Find where the given text appears and provide that cell's center as (x, y) coordinate. 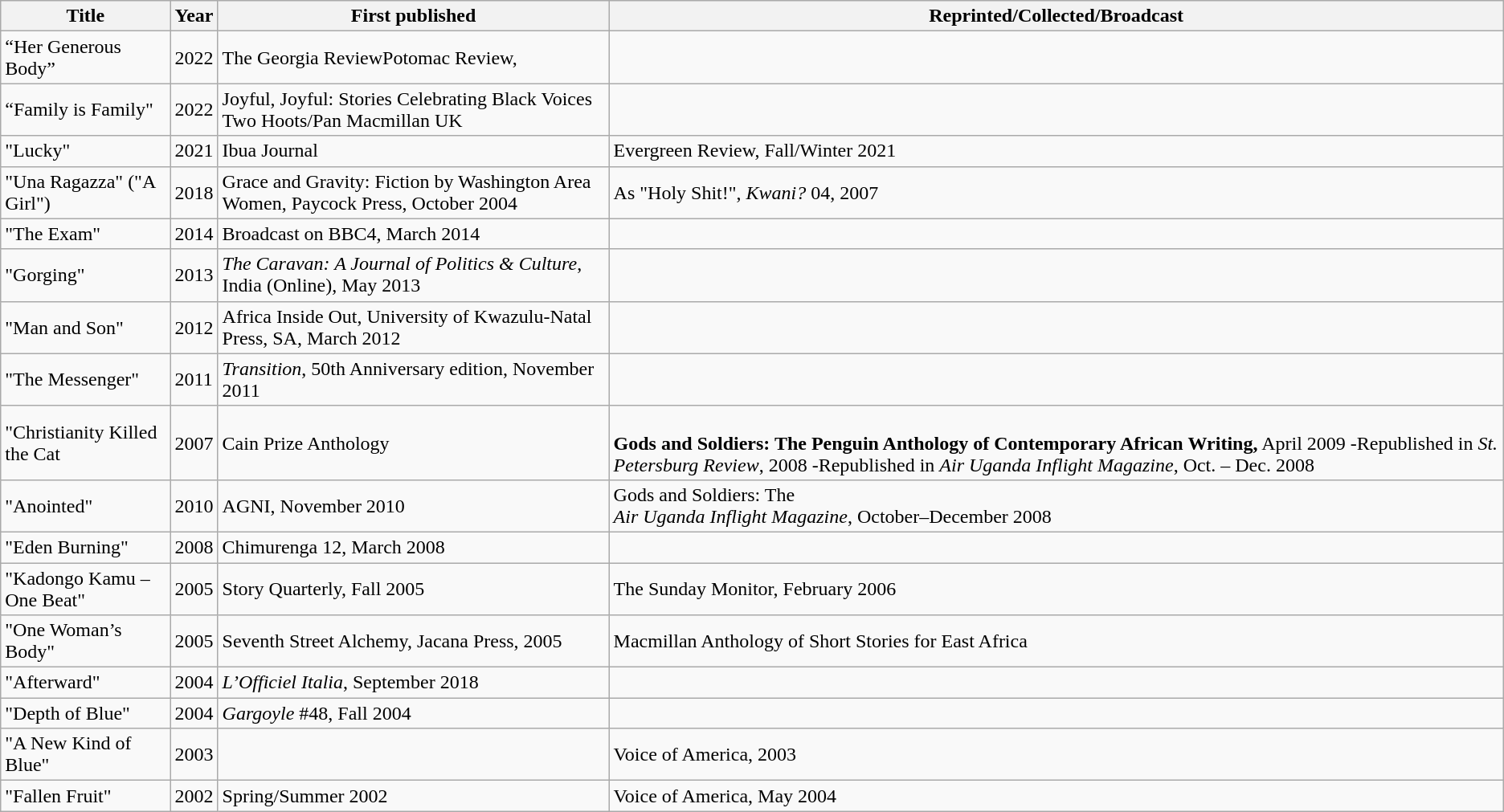
Story Quarterly, Fall 2005 (413, 588)
Spring/Summer 2002 (413, 796)
The Sunday Monitor, February 2006 (1056, 588)
2003 (194, 755)
“Family is Family" (85, 109)
Chimurenga 12, March 2008 (413, 547)
2008 (194, 547)
Ibua Journal (413, 151)
The Caravan: A Journal of Politics & Culture, India (Online), May 2013 (413, 275)
Evergreen Review, Fall/Winter 2021 (1056, 151)
Voice of America, May 2004 (1056, 796)
"Afterward" (85, 683)
"Kadongo Kamu – One Beat" (85, 588)
2011 (194, 379)
"One Woman’s Body" (85, 641)
"Man and Son" (85, 328)
Seventh Street Alchemy, Jacana Press, 2005 (413, 641)
Voice of America, 2003 (1056, 755)
"Eden Burning" (85, 547)
L’Officiel Italia, September 2018 (413, 683)
Cain Prize Anthology (413, 443)
Gods and Soldiers: TheAir Uganda Inflight Magazine, October–December 2008 (1056, 506)
“Her Generous Body” (85, 58)
2014 (194, 234)
Title (85, 16)
2018 (194, 193)
"Fallen Fruit" (85, 796)
"The Exam" (85, 234)
Macmillan Anthology of Short Stories for East Africa (1056, 641)
"Christianity Killed the Cat (85, 443)
Broadcast on BBC4, March 2014 (413, 234)
Grace and Gravity: Fiction by Washington Area Women, Paycock Press, October 2004 (413, 193)
"Anointed" (85, 506)
"Lucky" (85, 151)
First published (413, 16)
"Gorging" (85, 275)
"A New Kind of Blue" (85, 755)
Gargoyle #48, Fall 2004 (413, 713)
"Una Ragazza" ("A Girl") (85, 193)
"Depth of Blue" (85, 713)
2010 (194, 506)
2013 (194, 275)
"The Messenger" (85, 379)
2021 (194, 151)
As "Holy Shit!", Kwani? 04, 2007 (1056, 193)
2007 (194, 443)
The Georgia ReviewPotomac Review, (413, 58)
Reprinted/Collected/Broadcast (1056, 16)
Year (194, 16)
Transition, 50th Anniversary edition, November 2011 (413, 379)
2002 (194, 796)
AGNI, November 2010 (413, 506)
Africa Inside Out, University of Kwazulu-Natal Press, SA, March 2012 (413, 328)
2012 (194, 328)
Joyful, Joyful: Stories Celebrating Black Voices Two Hoots/Pan Macmillan UK (413, 109)
